Return [x, y] of the center of cell containing provided text 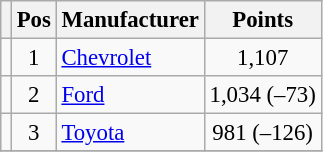
Points [262, 20]
981 (–126) [262, 133]
Chevrolet [130, 58]
3 [34, 133]
1 [34, 58]
Manufacturer [130, 20]
2 [34, 95]
Pos [34, 20]
1,034 (–73) [262, 95]
Toyota [130, 133]
Ford [130, 95]
1,107 [262, 58]
